Determine the (X, Y) coordinate at the center of the cell enclosing the given text.  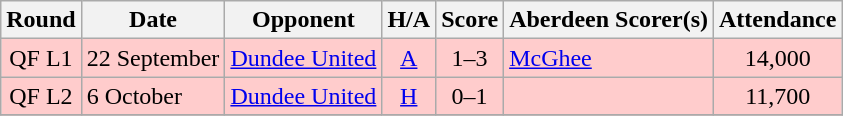
Date (153, 20)
6 October (153, 96)
14,000 (778, 58)
McGhee (609, 58)
H (409, 96)
Opponent (304, 20)
Aberdeen Scorer(s) (609, 20)
Round (41, 20)
Score (470, 20)
A (409, 58)
0–1 (470, 96)
1–3 (470, 58)
11,700 (778, 96)
QF L1 (41, 58)
QF L2 (41, 96)
H/A (409, 20)
22 September (153, 58)
Attendance (778, 20)
